Search for the cell housing the specified text and yield its (x, y) center coordinate. 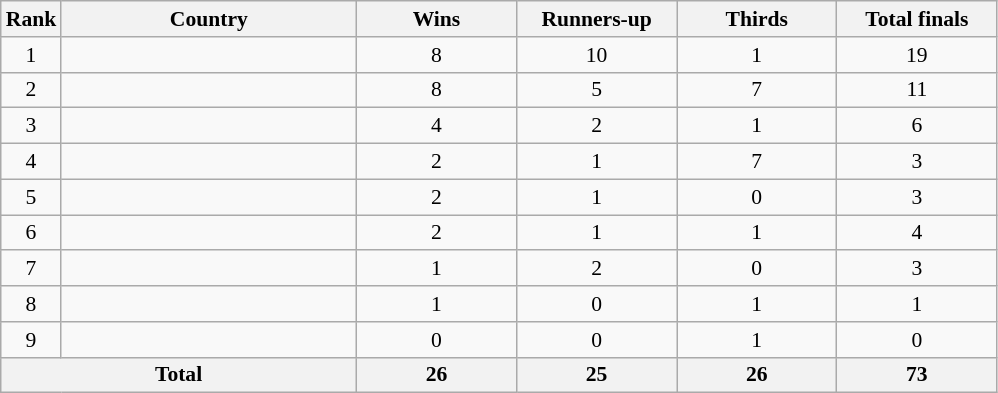
Wins (436, 19)
Rank (32, 19)
Thirds (757, 19)
Country (208, 19)
Total finals (917, 19)
Total (179, 375)
11 (917, 90)
9 (32, 340)
10 (597, 55)
Runners-up (597, 19)
73 (917, 375)
19 (917, 55)
25 (597, 375)
